Identify which cell holds the provided text, then report its [x, y] central coordinate. 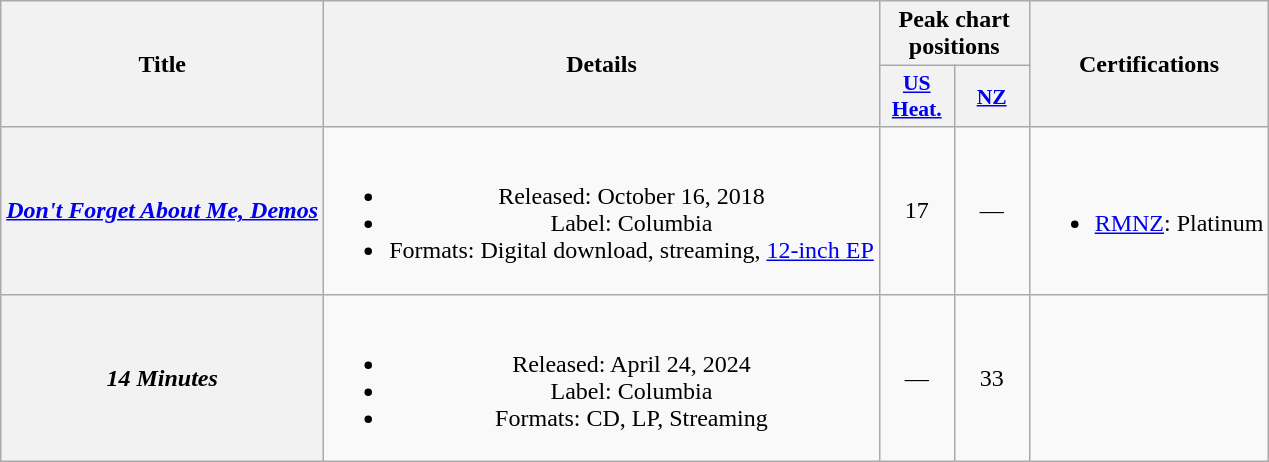
17 [916, 210]
RMNZ: Platinum [1149, 210]
Certifications [1149, 64]
33 [992, 378]
USHeat. [916, 96]
Released: October 16, 2018Label: ColumbiaFormats: Digital download, streaming, 12-inch EP [602, 210]
NZ [992, 96]
Released: April 24, 2024Label: ColumbiaFormats: CD, LP, Streaming [602, 378]
14 Minutes [162, 378]
Peak chart positions [954, 34]
Details [602, 64]
Don't Forget About Me, Demos [162, 210]
Title [162, 64]
